Search for the cell housing the specified text and yield its [X, Y] center coordinate. 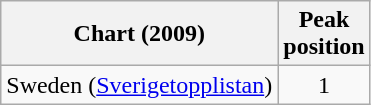
Chart (2009) [140, 34]
Peakposition [324, 34]
1 [324, 85]
Sweden (Sverigetopplistan) [140, 85]
